Detect which cell encompasses the target text, then output its [x, y] center coordinate. 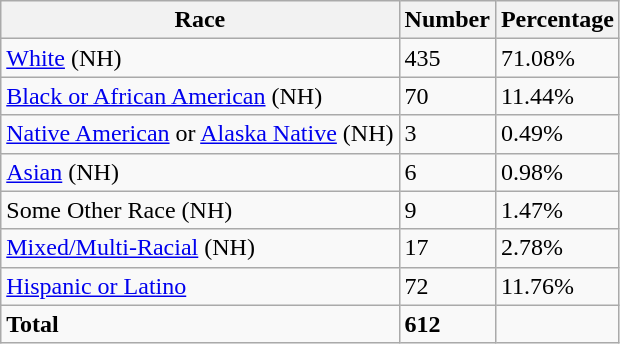
0.98% [557, 172]
Total [200, 324]
White (NH) [200, 58]
Native American or Alaska Native (NH) [200, 134]
0.49% [557, 134]
11.76% [557, 286]
Percentage [557, 20]
11.44% [557, 96]
71.08% [557, 58]
Some Other Race (NH) [200, 210]
Hispanic or Latino [200, 286]
2.78% [557, 248]
Mixed/Multi-Racial (NH) [200, 248]
612 [447, 324]
1.47% [557, 210]
72 [447, 286]
3 [447, 134]
Asian (NH) [200, 172]
435 [447, 58]
70 [447, 96]
6 [447, 172]
17 [447, 248]
Race [200, 20]
Number [447, 20]
Black or African American (NH) [200, 96]
9 [447, 210]
